Find where the given text appears and provide that cell's center as (x, y) coordinate. 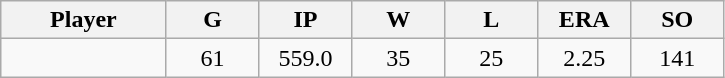
2.25 (584, 58)
L (492, 20)
G (212, 20)
61 (212, 58)
25 (492, 58)
ERA (584, 20)
Player (84, 20)
IP (306, 20)
SO (678, 20)
35 (398, 58)
141 (678, 58)
559.0 (306, 58)
W (398, 20)
